Return the [x, y] coordinate for the center point of the cell that contains the specified text.  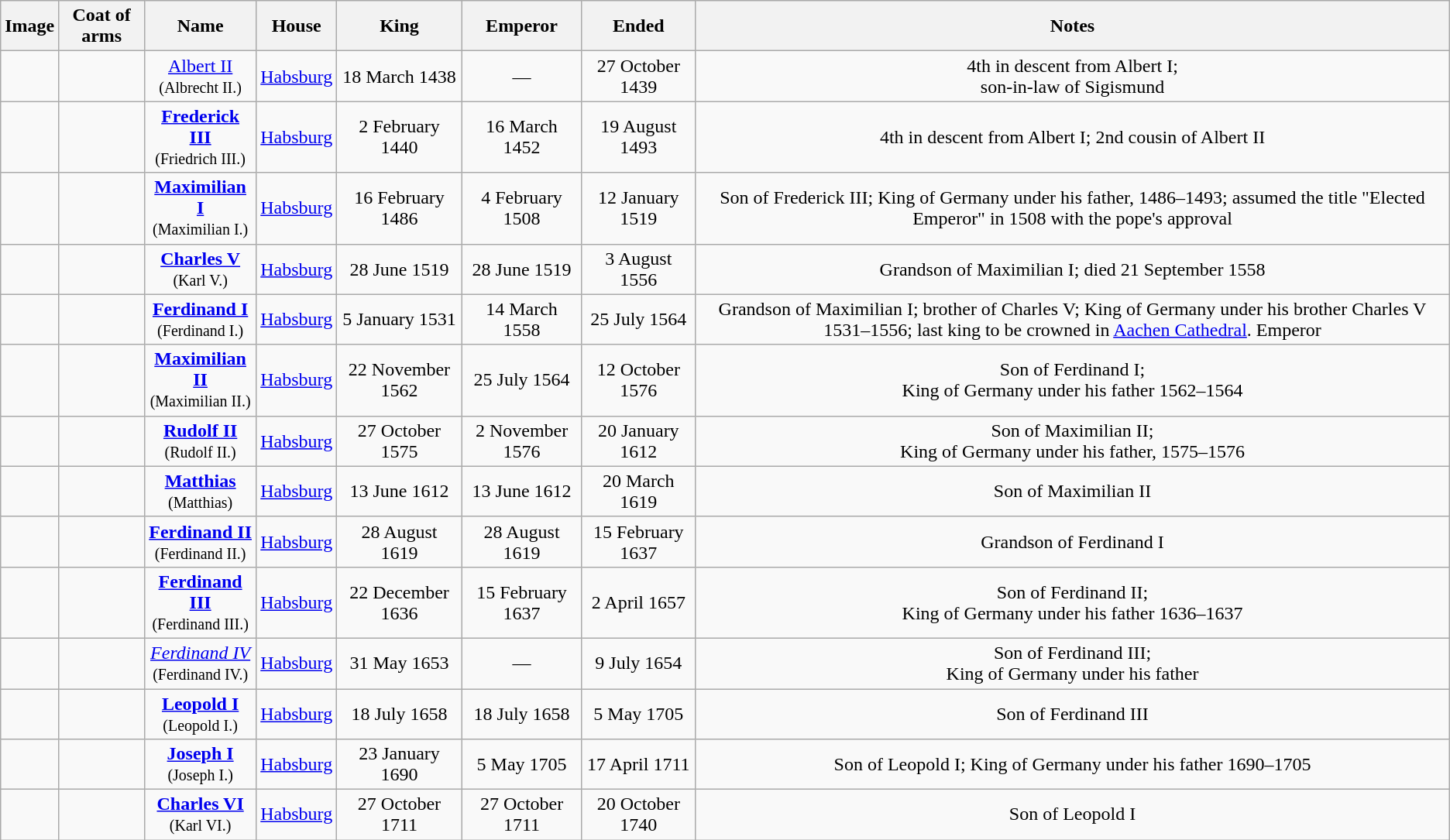
Son of Maximilian II [1072, 491]
12 January 1519 [638, 208]
17 April 1711 [638, 765]
Emperor [522, 26]
Ferdinand III(Ferdinand III.) [201, 602]
Maximilian I(Maximilian I.) [201, 208]
4th in descent from Albert I; 2nd cousin of Albert II [1072, 137]
20 March 1619 [638, 491]
22 November 1562 [400, 380]
Ended [638, 26]
Albert II(Albrecht II.) [201, 76]
Rudolf II(Rudolf II.) [201, 441]
31 May 1653 [400, 663]
22 December 1636 [400, 602]
Joseph I(Joseph I.) [201, 765]
Frederick III(Friedrich III.) [201, 137]
14 March 1558 [522, 319]
Son of Frederick III; King of Germany under his father, 1486–1493; assumed the title "Elected Emperor" in 1508 with the pope's approval [1072, 208]
King [400, 26]
Name [201, 26]
5 January 1531 [400, 319]
16 March 1452 [522, 137]
Grandson of Ferdinand I [1072, 542]
Maximilian II(Maximilian II.) [201, 380]
27 October 1575 [400, 441]
27 October 1439 [638, 76]
4th in descent from Albert I;son-in-law of Sigismund [1072, 76]
20 January 1612 [638, 441]
23 January 1690 [400, 765]
Son of Leopold I; King of Germany under his father 1690–1705 [1072, 765]
Son of Ferdinand I;King of Germany under his father 1562–1564 [1072, 380]
Leopold I(Leopold I.) [201, 714]
2 April 1657 [638, 602]
18 March 1438 [400, 76]
Grandson of Maximilian I; died 21 September 1558 [1072, 269]
16 February 1486 [400, 208]
Charles VI(Karl VI.) [201, 814]
2 November 1576 [522, 441]
12 October 1576 [638, 380]
Son of Ferdinand II;King of Germany under his father 1636–1637 [1072, 602]
Coat of arms [102, 26]
Son of Maximilian II;King of Germany under his father, 1575–1576 [1072, 441]
Son of Ferdinand III [1072, 714]
19 August 1493 [638, 137]
Matthias(Matthias) [201, 491]
Charles V(Karl V.) [201, 269]
20 October 1740 [638, 814]
3 August 1556 [638, 269]
9 July 1654 [638, 663]
Notes [1072, 26]
Image [29, 26]
Son of Leopold I [1072, 814]
Son of Ferdinand III;King of Germany under his father [1072, 663]
Ferdinand IV(Ferdinand IV.) [201, 663]
2 February 1440 [400, 137]
Ferdinand II(Ferdinand II.) [201, 542]
4 February 1508 [522, 208]
Ferdinand I(Ferdinand I.) [201, 319]
House [297, 26]
